Pinpoint the cell where the given text exists, returning its (x, y) midpoint coordinate. 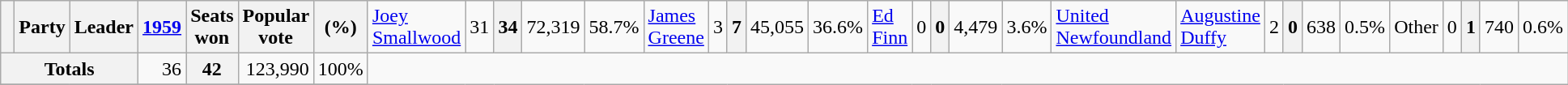
36 (162, 69)
Leader (104, 28)
Totals (70, 69)
4,479 (976, 28)
Other (1417, 28)
3.6% (1026, 28)
Party (42, 28)
100% (340, 69)
United Newfoundland (1114, 28)
1 (1470, 28)
Seats won (212, 28)
31 (479, 28)
Augustine Duffy (1221, 28)
123,990 (275, 69)
(%) (340, 28)
740 (1499, 28)
58.7% (614, 28)
3 (717, 28)
0.6% (1543, 28)
Popular vote (275, 28)
638 (1321, 28)
0.5% (1365, 28)
42 (212, 69)
Joey Smallwood (416, 28)
45,055 (777, 28)
Ed Finn (890, 28)
34 (508, 28)
2 (1274, 28)
7 (737, 28)
72,319 (554, 28)
James Greene (676, 28)
36.6% (839, 28)
1959 (162, 28)
